Determine the [x, y] coordinate at the center of the cell enclosing the given text.  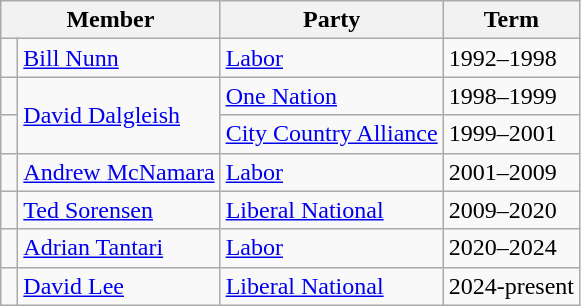
David Dalgleish [119, 115]
Term [511, 20]
Andrew McNamara [119, 172]
Member [110, 20]
Adrian Tantari [119, 248]
2009–2020 [511, 210]
Ted Sorensen [119, 210]
One Nation [332, 96]
Bill Nunn [119, 58]
2001–2009 [511, 172]
1998–1999 [511, 96]
1999–2001 [511, 134]
David Lee [119, 286]
1992–1998 [511, 58]
Party [332, 20]
City Country Alliance [332, 134]
2024-present [511, 286]
2020–2024 [511, 248]
